Locate the cell with the specified text and output its (x, y) center coordinate. 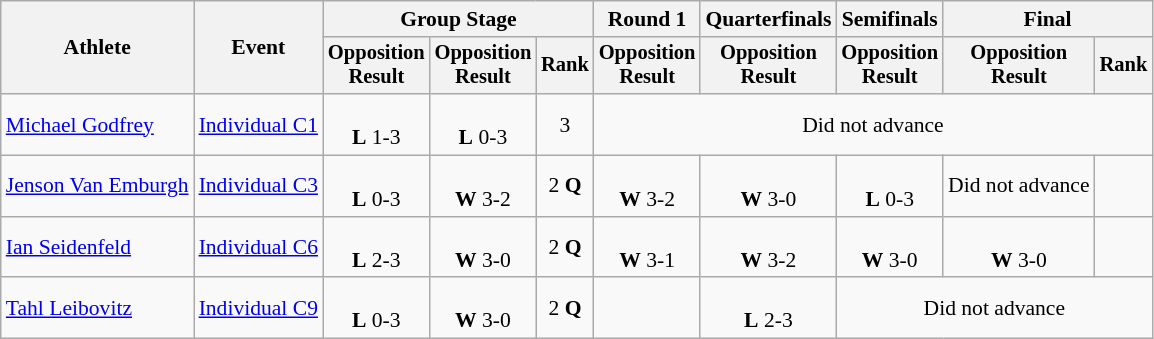
W 3-1 (648, 248)
L 1-3 (376, 124)
Individual C9 (258, 308)
Event (258, 48)
Jenson Van Emburgh (98, 186)
3 (565, 124)
Final (1048, 19)
Individual C6 (258, 248)
Ian Seidenfeld (98, 248)
Quarterfinals (768, 19)
Group Stage (458, 19)
Semifinals (890, 19)
Individual C3 (258, 186)
Tahl Leibovitz (98, 308)
Individual C1 (258, 124)
Athlete (98, 48)
Michael Godfrey (98, 124)
Round 1 (648, 19)
